From the cell containing the given text, extract its center point as (x, y) coordinate. 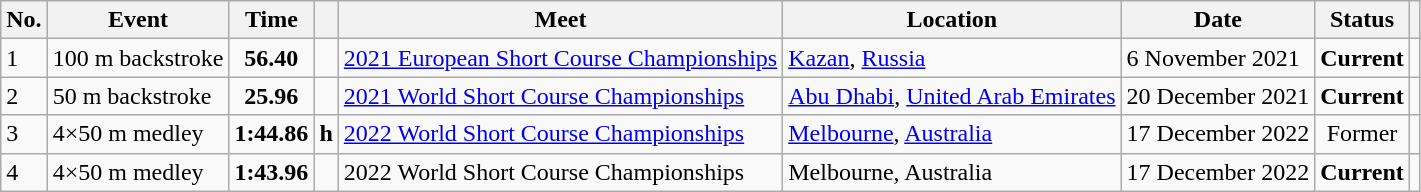
Event (138, 20)
Abu Dhabi, United Arab Emirates (952, 96)
1:44.86 (272, 134)
No. (24, 20)
Location (952, 20)
Kazan, Russia (952, 58)
6 November 2021 (1218, 58)
2021 World Short Course Championships (560, 96)
50 m backstroke (138, 96)
100 m backstroke (138, 58)
Former (1362, 134)
2021 European Short Course Championships (560, 58)
1:43.96 (272, 172)
1 (24, 58)
2 (24, 96)
3 (24, 134)
Time (272, 20)
Meet (560, 20)
h (326, 134)
Status (1362, 20)
Date (1218, 20)
20 December 2021 (1218, 96)
4 (24, 172)
56.40 (272, 58)
25.96 (272, 96)
